From the cell containing the given text, extract its center point as [x, y] coordinate. 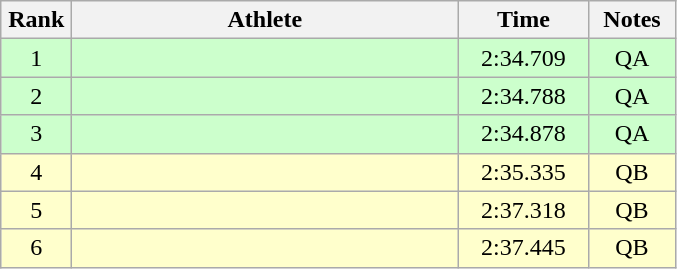
Athlete [265, 20]
Rank [36, 20]
2:37.318 [524, 210]
3 [36, 134]
6 [36, 248]
2:35.335 [524, 172]
Notes [632, 20]
2:34.788 [524, 96]
2 [36, 96]
5 [36, 210]
1 [36, 58]
2:37.445 [524, 248]
4 [36, 172]
2:34.878 [524, 134]
Time [524, 20]
2:34.709 [524, 58]
